Find where the given text appears and provide that cell's center as (x, y) coordinate. 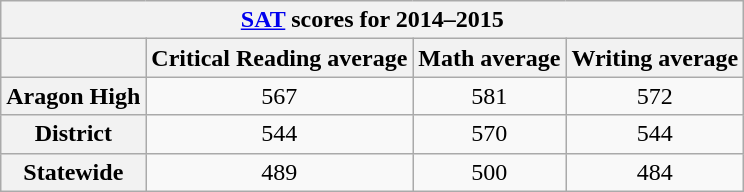
Statewide (74, 172)
Writing average (655, 58)
581 (490, 96)
572 (655, 96)
Math average (490, 58)
484 (655, 172)
Critical Reading average (280, 58)
500 (490, 172)
SAT scores for 2014–2015 (372, 20)
Aragon High (74, 96)
567 (280, 96)
489 (280, 172)
570 (490, 134)
District (74, 134)
